Identify which cell holds the provided text, then report its [x, y] central coordinate. 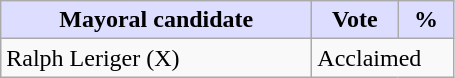
Acclaimed [383, 58]
Vote [355, 20]
Mayoral candidate [156, 20]
% [426, 20]
Ralph Leriger (X) [156, 58]
